Provide the [x, y] coordinate of the cell's center where the given text is located.  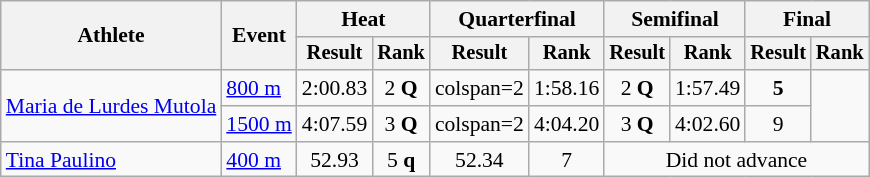
Heat [364, 19]
9 [778, 124]
1:57.49 [708, 88]
Athlete [112, 36]
5 [778, 88]
Maria de Lurdes Mutola [112, 106]
Semifinal [674, 19]
4:04.20 [566, 124]
1500 m [258, 124]
4:07.59 [334, 124]
Event [258, 36]
Quarterfinal [518, 19]
4:02.60 [708, 124]
1:58.16 [566, 88]
2:00.83 [334, 88]
Final [806, 19]
800 m [258, 88]
